Pinpoint the cell where the given text exists, returning its (x, y) midpoint coordinate. 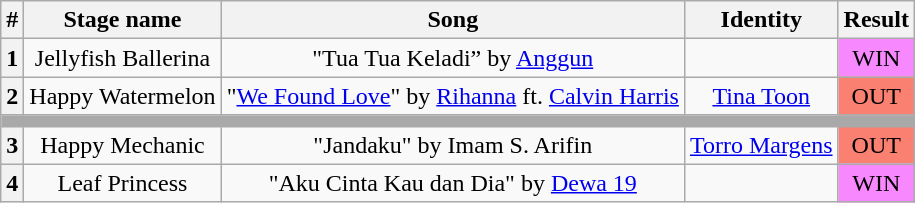
Happy Mechanic (122, 145)
Jellyfish Ballerina (122, 58)
"We Found Love" by Rihanna ft. Calvin Harris (452, 96)
Identity (761, 20)
3 (12, 145)
Stage name (122, 20)
4 (12, 183)
"Tua Tua Keladi” by Anggun (452, 58)
Result (876, 20)
"Aku Cinta Kau dan Dia" by Dewa 19 (452, 183)
Tina Toon (761, 96)
Torro Margens (761, 145)
2 (12, 96)
Happy Watermelon (122, 96)
"Jandaku" by Imam S. Arifin (452, 145)
# (12, 20)
Leaf Princess (122, 183)
1 (12, 58)
Song (452, 20)
